Determine the (x, y) coordinate at the center of the cell enclosing the given text.  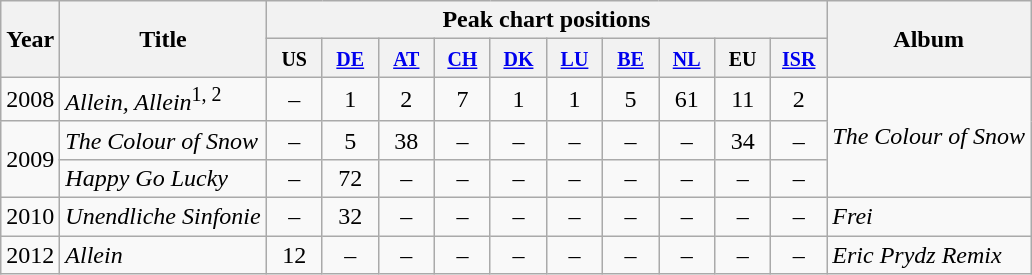
Peak chart positions (546, 20)
BE (631, 58)
2010 (30, 217)
12 (294, 255)
LU (574, 58)
AT (406, 58)
11 (743, 100)
Unendliche Sinfonie (163, 217)
7 (462, 100)
Allein (163, 255)
Title (163, 39)
DE (350, 58)
DK (518, 58)
2009 (30, 159)
ISR (799, 58)
2008 (30, 100)
Year (30, 39)
CH (462, 58)
Frei (929, 217)
NL (687, 58)
US (294, 58)
Allein, Allein1, 2 (163, 100)
Happy Go Lucky (163, 178)
72 (350, 178)
38 (406, 140)
61 (687, 100)
34 (743, 140)
2012 (30, 255)
32 (350, 217)
Eric Prydz Remix (929, 255)
Album (929, 39)
EU (743, 58)
